Search for the cell housing the specified text and yield its [X, Y] center coordinate. 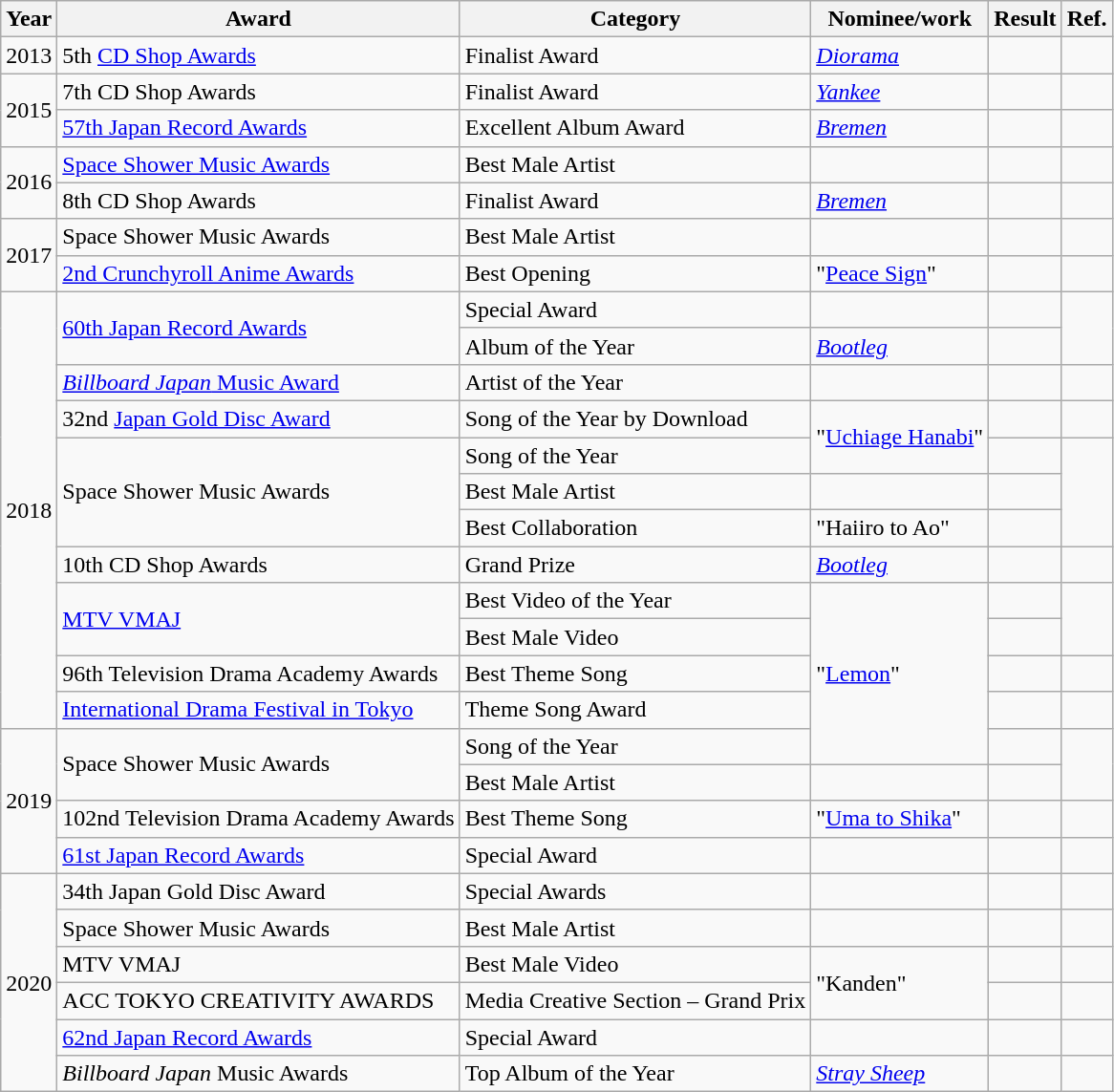
Nominee/work [900, 19]
Diorama [900, 55]
"Uchiage Hanabi" [900, 437]
62nd Japan Record Awards [258, 1037]
32nd Japan Gold Disc Award [258, 418]
Artist of the Year [635, 382]
Theme Song Award [635, 710]
"Lemon" [900, 674]
Top Album of the Year [635, 1074]
7th CD Shop Awards [258, 92]
60th Japan Record Awards [258, 328]
2018 [29, 510]
2015 [29, 110]
61st Japan Record Awards [258, 855]
10th CD Shop Awards [258, 565]
"Peace Sign" [900, 273]
2013 [29, 55]
Special Awards [635, 891]
Album of the Year [635, 346]
Media Creative Section – Grand Prix [635, 1000]
Best Collaboration [635, 528]
International Drama Festival in Tokyo [258, 710]
Yankee [900, 92]
Ref. [1087, 19]
Grand Prize [635, 565]
2017 [29, 255]
2nd Crunchyroll Anime Awards [258, 273]
"Kanden" [900, 982]
34th Japan Gold Disc Award [258, 891]
Best Opening [635, 273]
ACC TOKYO CREATIVITY AWARDS [258, 1000]
96th Television Drama Academy Awards [258, 674]
2020 [29, 982]
102nd Television Drama Academy Awards [258, 819]
"Haiiro to Ao" [900, 528]
Best Video of the Year [635, 601]
Excellent Album Award [635, 128]
Award [258, 19]
2016 [29, 182]
5th CD Shop Awards [258, 55]
Stray Sheep [900, 1074]
57th Japan Record Awards [258, 128]
Song of the Year by Download [635, 418]
Billboard Japan Music Awards [258, 1074]
Year [29, 19]
Billboard Japan Music Award [258, 382]
"Uma to Shika" [900, 819]
2019 [29, 801]
Result [1025, 19]
8th CD Shop Awards [258, 201]
Category [635, 19]
